Return [X, Y] of the center of cell containing provided text 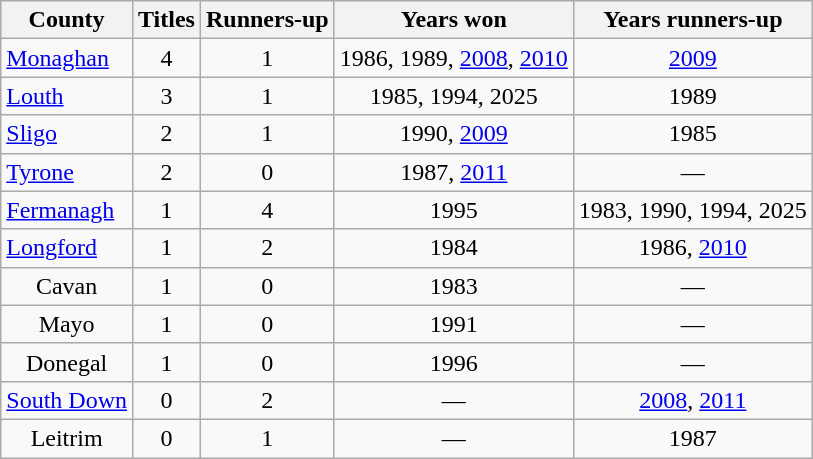
1990, 2009 [454, 134]
Louth [67, 96]
Years runners-up [692, 20]
Sligo [67, 134]
Runners-up [267, 20]
1996 [454, 362]
1983, 1990, 1994, 2025 [692, 210]
Longford [67, 248]
Mayo [67, 324]
2008, 2011 [692, 400]
1985, 1994, 2025 [454, 96]
Tyrone [67, 172]
Years won [454, 20]
1983 [454, 286]
Titles [166, 20]
3 [166, 96]
1986, 2010 [692, 248]
1989 [692, 96]
South Down [67, 400]
1985 [692, 134]
1986, 1989, 2008, 2010 [454, 58]
1987, 2011 [454, 172]
Monaghan [67, 58]
2009 [692, 58]
Leitrim [67, 438]
Cavan [67, 286]
1995 [454, 210]
County [67, 20]
Fermanagh [67, 210]
1991 [454, 324]
Donegal [67, 362]
1987 [692, 438]
1984 [454, 248]
